Scan for the cell matching the given text and deliver its (x, y) coordinate at center. 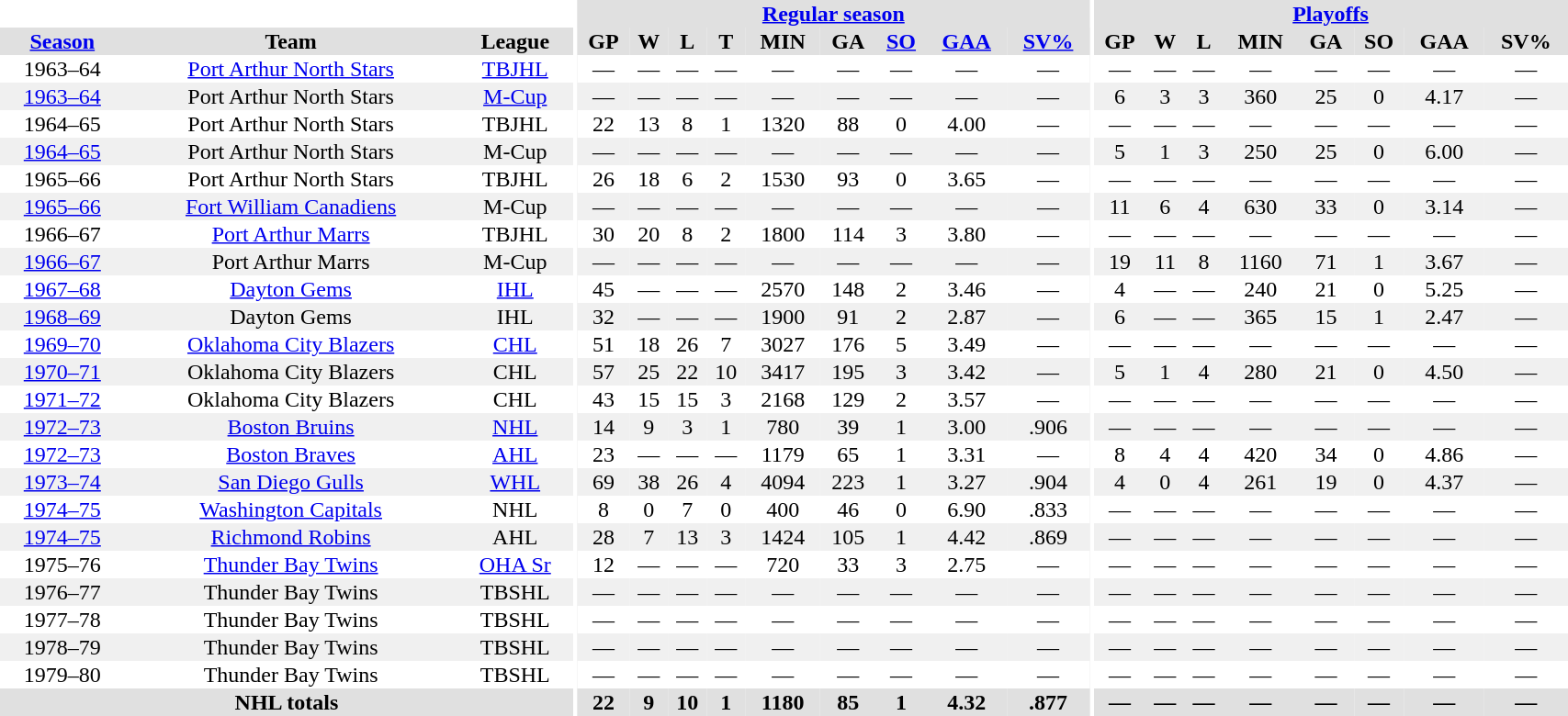
223 (849, 482)
2.87 (966, 317)
71 (1326, 262)
6.90 (966, 509)
1978–79 (62, 647)
129 (849, 399)
2168 (783, 399)
1968–69 (62, 317)
3.67 (1444, 262)
46 (849, 509)
250 (1260, 151)
1180 (783, 702)
88 (849, 124)
Washington Capitals (291, 509)
.877 (1048, 702)
3.14 (1444, 207)
420 (1260, 454)
3.57 (966, 399)
1970–71 (62, 372)
3.80 (966, 234)
3027 (783, 344)
NHL totals (287, 702)
85 (849, 702)
Boston Bruins (291, 427)
1979–80 (62, 675)
1179 (783, 454)
Season (62, 41)
14 (604, 427)
1976–77 (62, 592)
630 (1260, 207)
360 (1260, 96)
T (726, 41)
65 (849, 454)
3.27 (966, 482)
1900 (783, 317)
148 (849, 289)
69 (604, 482)
WHL (515, 482)
23 (604, 454)
1969–70 (62, 344)
5.25 (1444, 289)
1973–74 (62, 482)
2.75 (966, 565)
4.32 (966, 702)
3417 (783, 372)
105 (849, 537)
261 (1260, 482)
176 (849, 344)
195 (849, 372)
3.65 (966, 179)
20 (649, 234)
League (515, 41)
3.31 (966, 454)
OHA Sr (515, 565)
4.17 (1444, 96)
57 (604, 372)
2570 (783, 289)
43 (604, 399)
Fort William Canadiens (291, 207)
Boston Braves (291, 454)
93 (849, 179)
3.46 (966, 289)
1424 (783, 537)
6.00 (1444, 151)
365 (1260, 317)
Playoffs (1331, 14)
Regular season (834, 14)
1977–78 (62, 620)
51 (604, 344)
4.37 (1444, 482)
4.50 (1444, 372)
39 (849, 427)
30 (604, 234)
1800 (783, 234)
.904 (1048, 482)
91 (849, 317)
28 (604, 537)
780 (783, 427)
45 (604, 289)
San Diego Gulls (291, 482)
4.42 (966, 537)
400 (783, 509)
38 (649, 482)
34 (1326, 454)
1160 (1260, 262)
3.42 (966, 372)
.833 (1048, 509)
1975–76 (62, 565)
12 (604, 565)
4094 (783, 482)
1320 (783, 124)
32 (604, 317)
1530 (783, 179)
3.00 (966, 427)
114 (849, 234)
2.47 (1444, 317)
3.49 (966, 344)
4.86 (1444, 454)
4.00 (966, 124)
Team (291, 41)
720 (783, 565)
1967–68 (62, 289)
1971–72 (62, 399)
.906 (1048, 427)
240 (1260, 289)
Richmond Robins (291, 537)
280 (1260, 372)
.869 (1048, 537)
